From the cell containing the given text, extract its center point as (x, y) coordinate. 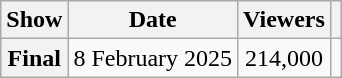
8 February 2025 (153, 58)
Show (34, 20)
Viewers (284, 20)
214,000 (284, 58)
Final (34, 58)
Date (153, 20)
